For the text-containing cell, return its midpoint in [x, y] coordinate format. 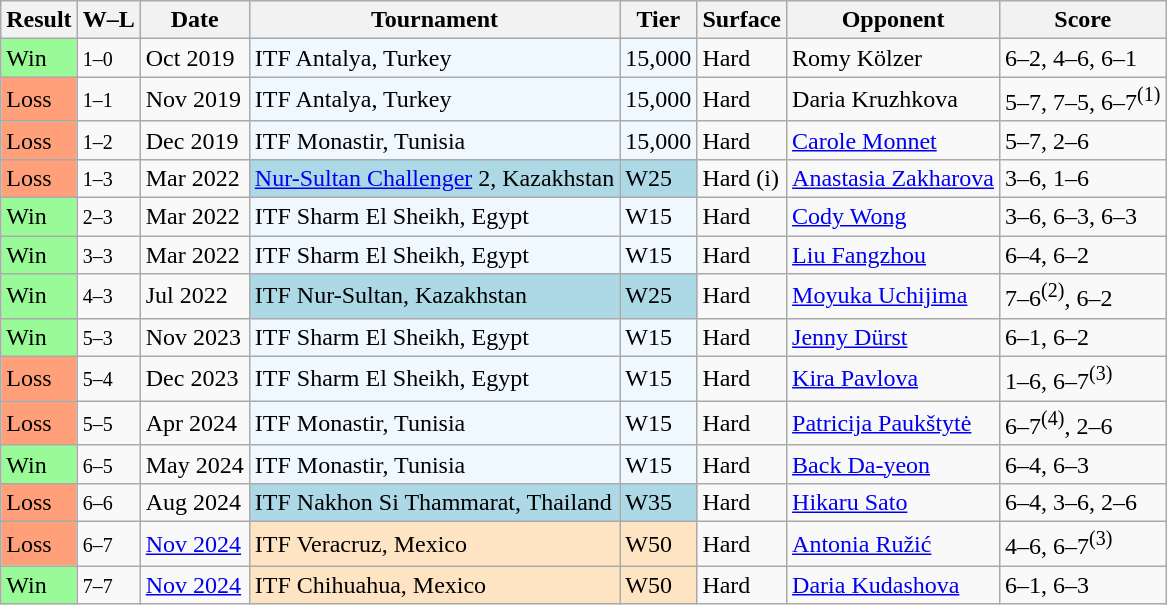
Jenny Dürst [894, 337]
4–3 [108, 296]
Hard (i) [742, 178]
Carole Monnet [894, 140]
Score [1083, 20]
7–6(2), 6–2 [1083, 296]
Patricija Paukštytė [894, 424]
Anastasia Zakharova [894, 178]
Nov 2019 [194, 100]
Surface [742, 20]
6–2, 4–6, 6–1 [1083, 58]
1–0 [108, 58]
2–3 [108, 217]
3–6, 6–3, 6–3 [1083, 217]
Nov 2023 [194, 337]
1–6, 6–7(3) [1083, 378]
6–7(4), 2–6 [1083, 424]
Jul 2022 [194, 296]
1–2 [108, 140]
ITF Veracruz, Mexico [434, 544]
Cody Wong [894, 217]
Dec 2023 [194, 378]
W–L [108, 20]
Nur-Sultan Challenger 2, Kazakhstan [434, 178]
May 2024 [194, 464]
1–3 [108, 178]
5–5 [108, 424]
Result [39, 20]
Antonia Ružić [894, 544]
Daria Kudashova [894, 585]
ITF Nur-Sultan, Kazakhstan [434, 296]
Oct 2019 [194, 58]
3–3 [108, 255]
W35 [658, 502]
5–3 [108, 337]
Back Da-yeon [894, 464]
5–4 [108, 378]
6–4, 6–2 [1083, 255]
4–6, 6–7(3) [1083, 544]
Hikaru Sato [894, 502]
1–1 [108, 100]
Date [194, 20]
Moyuka Uchijima [894, 296]
Romy Kölzer [894, 58]
6–1, 6–3 [1083, 585]
Apr 2024 [194, 424]
Daria Kruzhkova [894, 100]
ITF Nakhon Si Thammarat, Thailand [434, 502]
6–4, 6–3 [1083, 464]
Opponent [894, 20]
5–7, 2–6 [1083, 140]
6–1, 6–2 [1083, 337]
6–7 [108, 544]
3–6, 1–6 [1083, 178]
6–6 [108, 502]
Aug 2024 [194, 502]
Dec 2019 [194, 140]
5–7, 7–5, 6–7(1) [1083, 100]
Kira Pavlova [894, 378]
Tournament [434, 20]
6–5 [108, 464]
Tier [658, 20]
Liu Fangzhou [894, 255]
ITF Chihuahua, Mexico [434, 585]
6–4, 3–6, 2–6 [1083, 502]
7–7 [108, 585]
